Extract the [x, y] coordinate from the center of the cell holding the provided text.  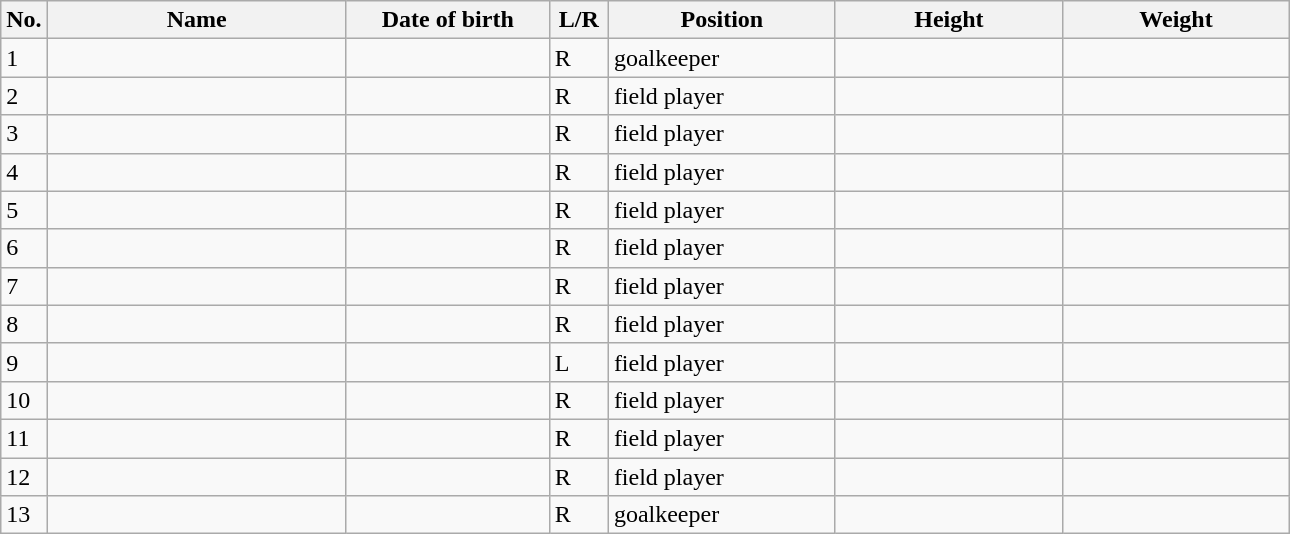
L/R [578, 20]
Weight [1176, 20]
6 [24, 248]
L [578, 362]
No. [24, 20]
2 [24, 96]
7 [24, 286]
Height [948, 20]
Date of birth [448, 20]
12 [24, 477]
9 [24, 362]
Name [196, 20]
10 [24, 400]
Position [722, 20]
1 [24, 58]
11 [24, 438]
4 [24, 172]
3 [24, 134]
13 [24, 515]
8 [24, 324]
5 [24, 210]
